From the cell containing the given text, extract its center point as [x, y] coordinate. 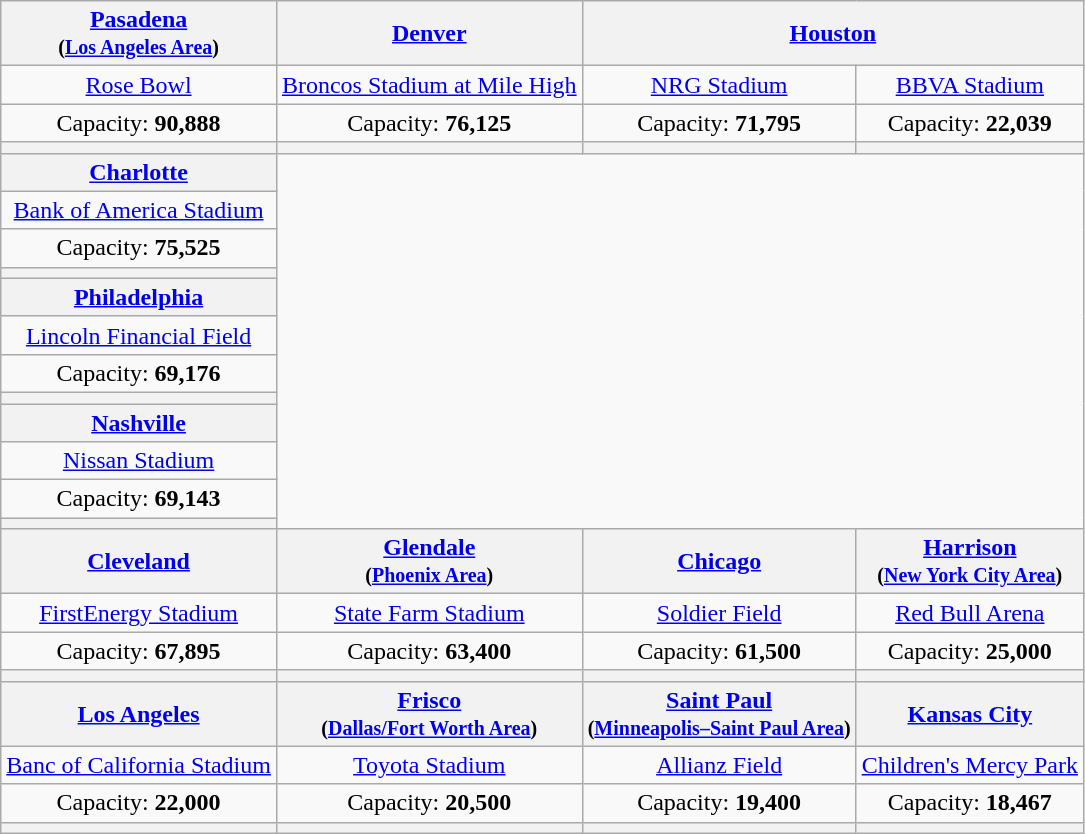
Capacity: 75,525 [139, 248]
Houston [832, 34]
Capacity: 22,039 [970, 123]
Los Angeles [139, 714]
Lincoln Financial Field [139, 335]
Cleveland [139, 562]
NRG Stadium [719, 85]
Capacity: 71,795 [719, 123]
FirstEnergy Stadium [139, 613]
Nashville [139, 423]
Rose Bowl [139, 85]
Capacity: 20,500 [429, 803]
Philadelphia [139, 297]
Frisco(Dallas/Fort Worth Area) [429, 714]
Nissan Stadium [139, 461]
Soldier Field [719, 613]
Capacity: 63,400 [429, 651]
Broncos Stadium at Mile High [429, 85]
Capacity: 18,467 [970, 803]
Capacity: 61,500 [719, 651]
Pasadena(Los Angeles Area) [139, 34]
Banc of California Stadium [139, 765]
Red Bull Arena [970, 613]
BBVA Stadium [970, 85]
Kansas City [970, 714]
Capacity: 90,888 [139, 123]
Children's Mercy Park [970, 765]
Allianz Field [719, 765]
Harrison(New York City Area) [970, 562]
Capacity: 22,000 [139, 803]
Toyota Stadium [429, 765]
Capacity: 19,400 [719, 803]
Chicago [719, 562]
Saint Paul(Minneapolis–Saint Paul Area) [719, 714]
Charlotte [139, 172]
Denver [429, 34]
Capacity: 69,143 [139, 499]
Bank of America Stadium [139, 210]
Capacity: 69,176 [139, 373]
Capacity: 25,000 [970, 651]
Glendale(Phoenix Area) [429, 562]
Capacity: 76,125 [429, 123]
State Farm Stadium [429, 613]
Capacity: 67,895 [139, 651]
